Extract the (x, y) coordinate from the center of the cell holding the provided text.  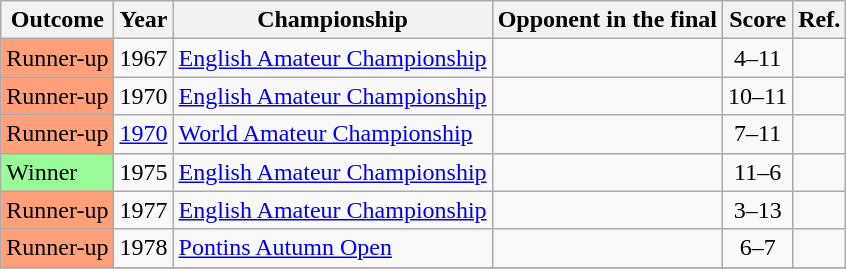
7–11 (758, 134)
Opponent in the final (607, 20)
3–13 (758, 210)
Outcome (58, 20)
Ref. (820, 20)
Year (144, 20)
4–11 (758, 58)
11–6 (758, 172)
1975 (144, 172)
Pontins Autumn Open (332, 248)
Winner (58, 172)
1967 (144, 58)
10–11 (758, 96)
Championship (332, 20)
6–7 (758, 248)
World Amateur Championship (332, 134)
1978 (144, 248)
Score (758, 20)
1977 (144, 210)
